Return the [X, Y] coordinate for the center point of the cell that contains the specified text.  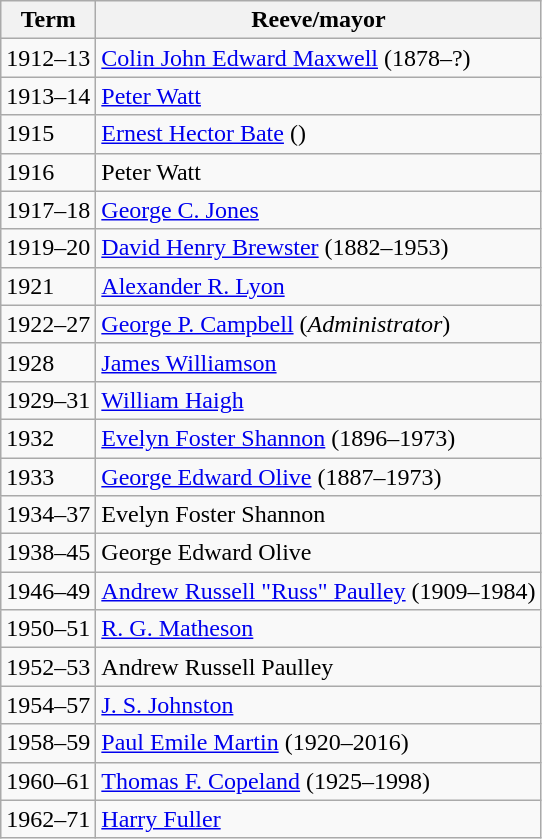
1952–53 [48, 667]
J. S. Johnston [318, 705]
George C. Jones [318, 210]
Andrew Russell "Russ" Paulley (1909–1984) [318, 591]
Paul Emile Martin (1920–2016) [318, 743]
1922–27 [48, 324]
1919–20 [48, 248]
R. G. Matheson [318, 629]
George Edward Olive (1887–1973) [318, 477]
1933 [48, 477]
Thomas F. Copeland (1925–1998) [318, 781]
1950–51 [48, 629]
1962–71 [48, 819]
Evelyn Foster Shannon [318, 515]
1917–18 [48, 210]
Andrew Russell Paulley [318, 667]
David Henry Brewster (1882–1953) [318, 248]
1946–49 [48, 591]
Term [48, 20]
1932 [48, 438]
1958–59 [48, 743]
1929–31 [48, 400]
Harry Fuller [318, 819]
1912–13 [48, 58]
1921 [48, 286]
Ernest Hector Bate () [318, 134]
1928 [48, 362]
George P. Campbell (Administrator) [318, 324]
1938–45 [48, 553]
1934–37 [48, 515]
1915 [48, 134]
George Edward Olive [318, 553]
Alexander R. Lyon [318, 286]
1916 [48, 172]
William Haigh [318, 400]
1954–57 [48, 705]
1960–61 [48, 781]
James Williamson [318, 362]
1913–14 [48, 96]
Evelyn Foster Shannon (1896–1973) [318, 438]
Reeve/mayor [318, 20]
Colin John Edward Maxwell (1878–?) [318, 58]
